Determine the (x, y) coordinate at the center of the cell enclosing the given text.  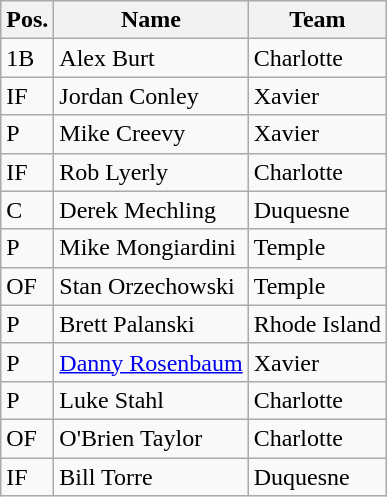
Stan Orzechowski (151, 286)
Name (151, 20)
Team (317, 20)
Mike Creevy (151, 134)
Pos. (28, 20)
Jordan Conley (151, 96)
Rhode Island (317, 324)
Luke Stahl (151, 400)
Rob Lyerly (151, 172)
O'Brien Taylor (151, 438)
Brett Palanski (151, 324)
Bill Torre (151, 477)
1B (28, 58)
C (28, 210)
Mike Mongiardini (151, 248)
Danny Rosenbaum (151, 362)
Alex Burt (151, 58)
Derek Mechling (151, 210)
